Find where the given text appears and provide that cell's center as (x, y) coordinate. 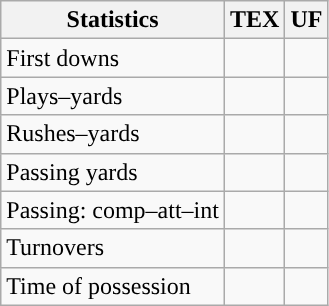
Time of possession (113, 286)
Statistics (113, 20)
TEX (254, 20)
Plays–yards (113, 96)
UF (306, 20)
Passing: comp–att–int (113, 210)
Passing yards (113, 172)
Turnovers (113, 248)
First downs (113, 58)
Rushes–yards (113, 134)
